Pinpoint the cell where the given text exists, returning its (X, Y) midpoint coordinate. 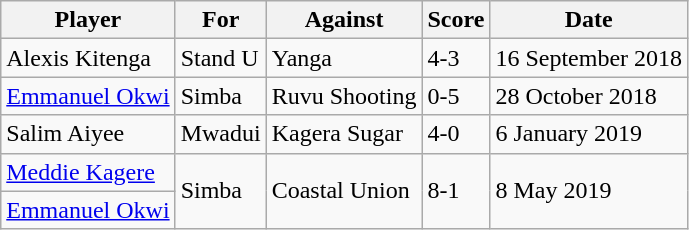
Mwadui (220, 134)
Kagera Sugar (344, 134)
Alexis Kitenga (88, 58)
Score (456, 20)
Salim Aiyee (88, 134)
8 May 2019 (589, 191)
8-1 (456, 191)
Player (88, 20)
For (220, 20)
4-3 (456, 58)
Stand U (220, 58)
Yanga (344, 58)
16 September 2018 (589, 58)
Coastal Union (344, 191)
Meddie Kagere (88, 172)
Date (589, 20)
Ruvu Shooting (344, 96)
6 January 2019 (589, 134)
Against (344, 20)
4-0 (456, 134)
0-5 (456, 96)
28 October 2018 (589, 96)
